Find where the given text appears and provide that cell's center as [X, Y] coordinate. 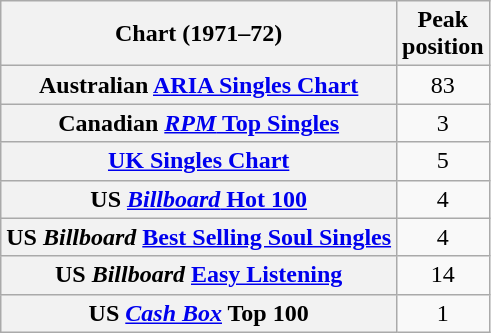
5 [443, 161]
14 [443, 275]
Chart (1971–72) [199, 34]
US Billboard Hot 100 [199, 199]
Peakposition [443, 34]
UK Singles Chart [199, 161]
US Billboard Best Selling Soul Singles [199, 237]
3 [443, 123]
US Cash Box Top 100 [199, 313]
US Billboard Easy Listening [199, 275]
83 [443, 85]
Australian ARIA Singles Chart [199, 85]
Canadian RPM Top Singles [199, 123]
1 [443, 313]
